From the cell containing the given text, extract its center point as (x, y) coordinate. 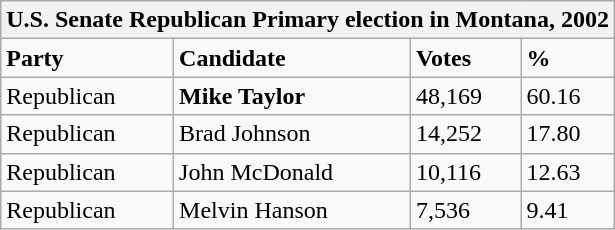
Votes (466, 58)
10,116 (466, 172)
Mike Taylor (292, 96)
48,169 (466, 96)
Brad Johnson (292, 134)
% (568, 58)
17.80 (568, 134)
14,252 (466, 134)
John McDonald (292, 172)
60.16 (568, 96)
Melvin Hanson (292, 210)
9.41 (568, 210)
Candidate (292, 58)
Party (88, 58)
U.S. Senate Republican Primary election in Montana, 2002 (308, 20)
7,536 (466, 210)
12.63 (568, 172)
